Return (X, Y) of the center of cell containing provided text 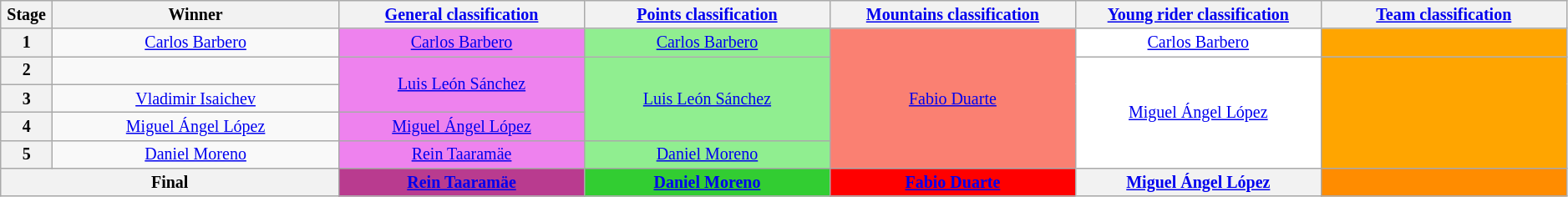
Stage (27, 15)
4 (27, 127)
Points classification (707, 15)
3 (27, 98)
General classification (462, 15)
5 (27, 154)
Team classification (1444, 15)
Winner (195, 15)
Vladimir Isaichev (195, 98)
1 (27, 43)
Final (170, 182)
2 (27, 70)
Young rider classification (1198, 15)
Mountains classification (952, 15)
